Extract the [x, y] coordinate from the center of the cell holding the provided text.  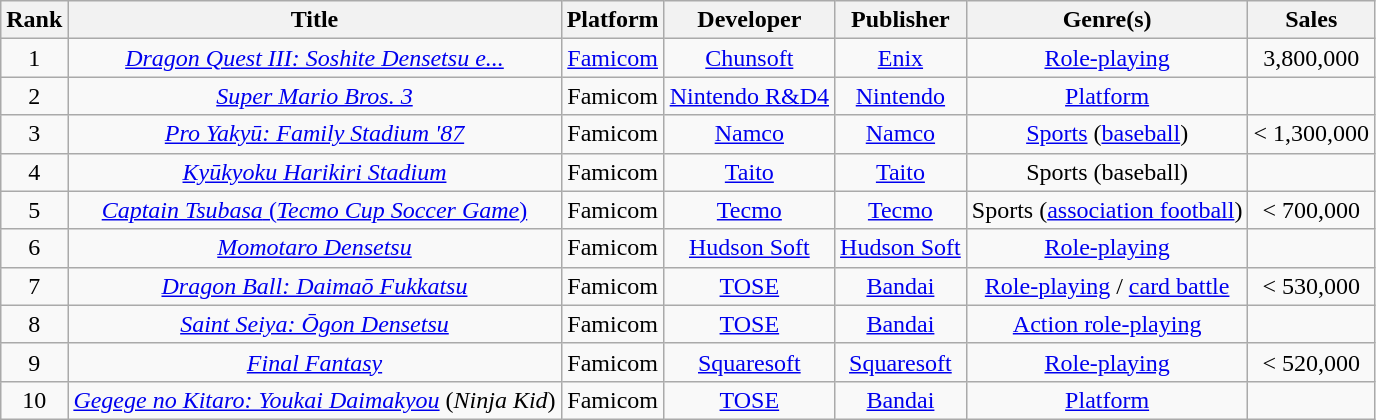
Pro Yakyū: Family Stadium '87 [314, 134]
Gegege no Kitaro: Youkai Daimakyou (Ninja Kid) [314, 400]
5 [34, 210]
1 [34, 58]
Genre(s) [1107, 20]
2 [34, 96]
Enix [901, 58]
Dragon Quest III: Soshite Densetsu e... [314, 58]
Role-playing / card battle [1107, 286]
7 [34, 286]
Developer [749, 20]
Kyūkyoku Harikiri Stadium [314, 172]
Momotaro Densetsu [314, 248]
< 700,000 [1312, 210]
Title [314, 20]
6 [34, 248]
Captain Tsubasa (Tecmo Cup Soccer Game) [314, 210]
< 520,000 [1312, 362]
Dragon Ball: Daimaō Fukkatsu [314, 286]
Publisher [901, 20]
Nintendo R&D4 [749, 96]
10 [34, 400]
Sports (association football) [1107, 210]
Chunsoft [749, 58]
Saint Seiya: Ōgon Densetsu [314, 324]
< 530,000 [1312, 286]
Final Fantasy [314, 362]
8 [34, 324]
Rank [34, 20]
9 [34, 362]
3,800,000 [1312, 58]
Action role-playing [1107, 324]
< 1,300,000 [1312, 134]
Sales [1312, 20]
Super Mario Bros. 3 [314, 96]
3 [34, 134]
4 [34, 172]
Nintendo [901, 96]
